Output the (X, Y) coordinate of the center of the cell containing the given text.  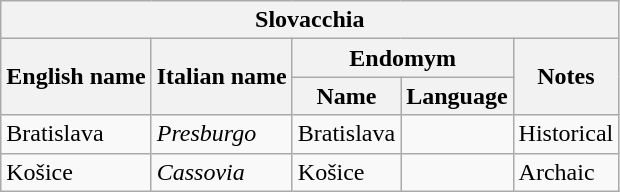
English name (76, 77)
Presburgo (222, 134)
Cassovia (222, 172)
Language (457, 96)
Slovacchia (310, 20)
Notes (566, 77)
Historical (566, 134)
Name (346, 96)
Endomym (402, 58)
Archaic (566, 172)
Italian name (222, 77)
